Locate the cell with the specified text and output its (x, y) center coordinate. 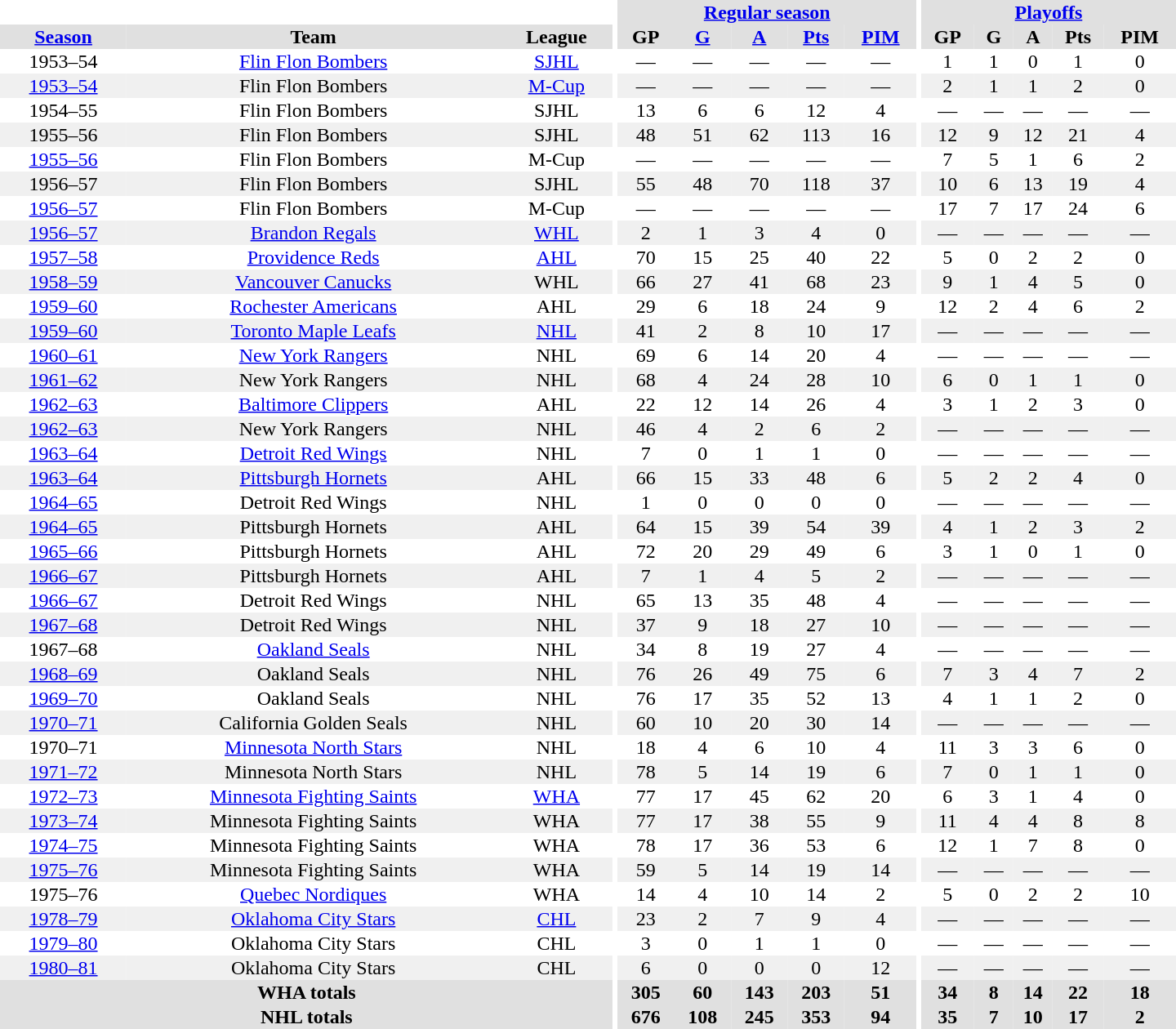
143 (759, 992)
1980–81 (64, 968)
45 (759, 796)
16 (880, 135)
676 (646, 1017)
League (556, 37)
69 (646, 355)
1971–72 (64, 772)
30 (817, 723)
108 (702, 1017)
1974–75 (64, 845)
40 (817, 257)
305 (646, 992)
1979–80 (64, 943)
1965–66 (64, 551)
Team (314, 37)
28 (817, 380)
118 (817, 184)
NHL totals (307, 1017)
California Golden Seals (314, 723)
1968–69 (64, 674)
21 (1078, 135)
64 (646, 527)
25 (759, 257)
53 (817, 845)
Baltimore Clippers (314, 404)
113 (817, 135)
1978–79 (64, 919)
54 (817, 527)
36 (759, 845)
38 (759, 821)
1969–70 (64, 698)
Regular season (768, 12)
65 (646, 600)
353 (817, 1017)
1972–73 (64, 796)
75 (817, 674)
203 (817, 992)
94 (880, 1017)
1957–58 (64, 257)
1958–59 (64, 282)
46 (646, 429)
33 (759, 478)
Quebec Nordiques (314, 894)
Vancouver Canucks (314, 282)
Rochester Americans (314, 306)
72 (646, 551)
59 (646, 870)
Brandon Regals (314, 233)
1954–55 (64, 110)
1973–74 (64, 821)
Toronto Maple Leafs (314, 331)
WHA totals (307, 992)
Playoffs (1049, 12)
Season (64, 37)
1961–62 (64, 380)
Providence Reds (314, 257)
245 (759, 1017)
52 (817, 698)
1960–61 (64, 355)
